Capture the cell that displays the provided text and extract its [x, y] central coordinate. 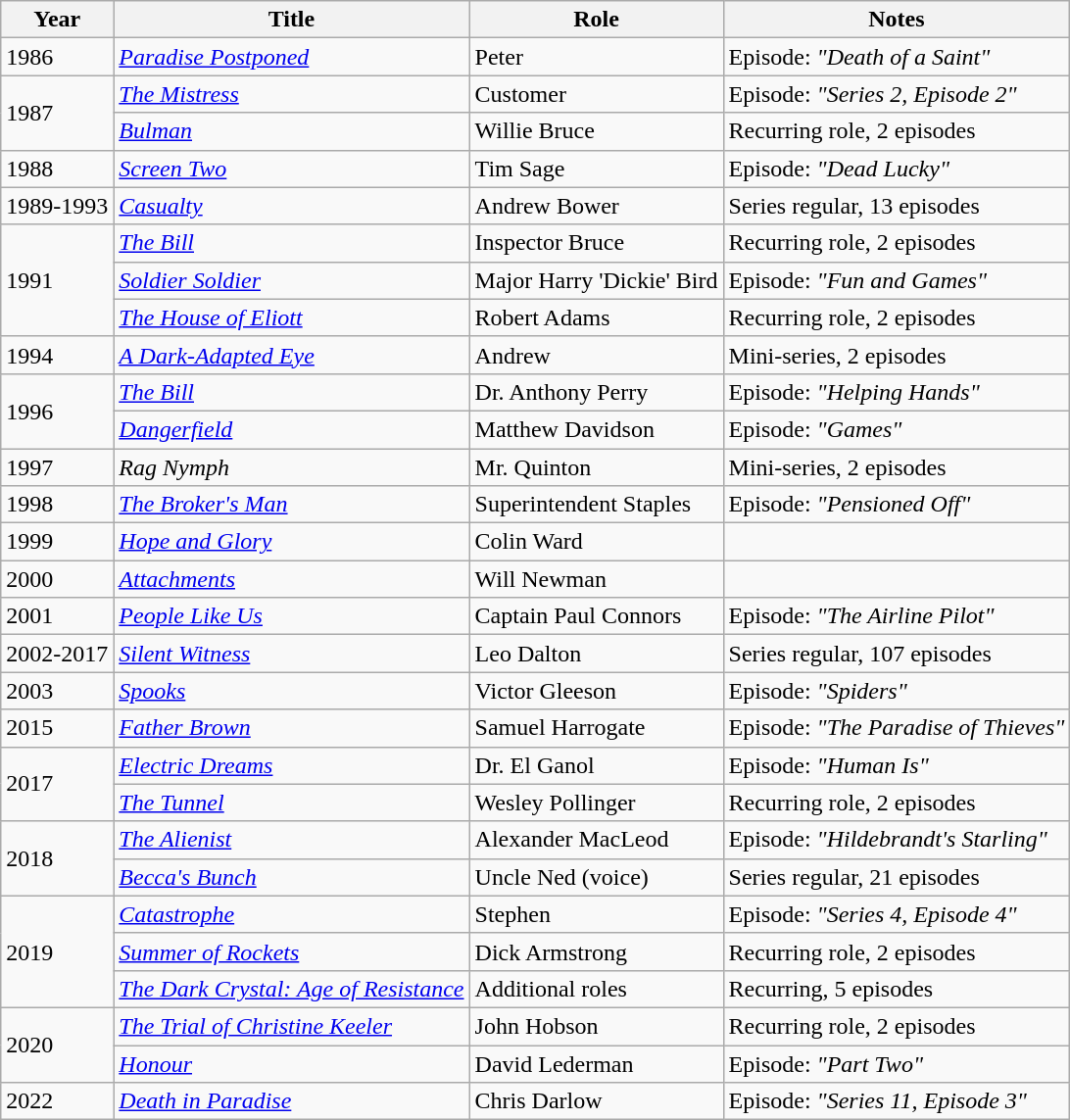
Major Harry 'Dickie' Bird [596, 280]
Attachments [292, 579]
Mr. Quinton [596, 467]
1996 [57, 411]
Episode: "Series 2, Episode 2" [897, 94]
Dangerfield [292, 429]
2020 [57, 1045]
Episode: "Spiders" [897, 691]
Robert Adams [596, 317]
Episode: "Series 11, Episode 3" [897, 1101]
Episode: "Human Is" [897, 765]
Hope and Glory [292, 542]
Superintendent Staples [596, 505]
Chris Darlow [596, 1101]
Customer [596, 94]
1997 [57, 467]
Captain Paul Connors [596, 616]
The Dark Crystal: Age of Resistance [292, 989]
Matthew Davidson [596, 429]
Andrew Bower [596, 206]
Silent Witness [292, 654]
Victor Gleeson [596, 691]
Becca's Bunch [292, 877]
1991 [57, 280]
Stephen [596, 914]
2015 [57, 728]
Series regular, 21 episodes [897, 877]
1986 [57, 57]
The Trial of Christine Keeler [292, 1026]
David Lederman [596, 1063]
Episode: "Death of a Saint" [897, 57]
A Dark-Adapted Eye [292, 355]
2017 [57, 784]
John Hobson [596, 1026]
Death in Paradise [292, 1101]
Tim Sage [596, 169]
Episode: "Games" [897, 429]
Rag Nymph [292, 467]
Series regular, 13 episodes [897, 206]
Episode: "Dead Lucky" [897, 169]
The Broker's Man [292, 505]
Summer of Rockets [292, 951]
1999 [57, 542]
Dr. El Ganol [596, 765]
1988 [57, 169]
The Alienist [292, 840]
2000 [57, 579]
Recurring, 5 episodes [897, 989]
2019 [57, 951]
People Like Us [292, 616]
Soldier Soldier [292, 280]
Episode: "Part Two" [897, 1063]
Wesley Pollinger [596, 803]
Bulman [292, 131]
1998 [57, 505]
Episode: "Helping Hands" [897, 392]
Episode: "Pensioned Off" [897, 505]
Alexander MacLeod [596, 840]
Paradise Postponed [292, 57]
Casualty [292, 206]
Episode: "Fun and Games" [897, 280]
Dr. Anthony Perry [596, 392]
Will Newman [596, 579]
Electric Dreams [292, 765]
Uncle Ned (voice) [596, 877]
Honour [292, 1063]
Inspector Bruce [596, 243]
2003 [57, 691]
2002-2017 [57, 654]
1994 [57, 355]
Episode: "Series 4, Episode 4" [897, 914]
2018 [57, 858]
Episode: "The Airline Pilot" [897, 616]
Peter [596, 57]
Additional roles [596, 989]
Leo Dalton [596, 654]
Colin Ward [596, 542]
Samuel Harrogate [596, 728]
Title [292, 20]
Episode: "The Paradise of Thieves" [897, 728]
The Tunnel [292, 803]
Screen Two [292, 169]
2001 [57, 616]
Dick Armstrong [596, 951]
Spooks [292, 691]
Role [596, 20]
Willie Bruce [596, 131]
Series regular, 107 episodes [897, 654]
The Mistress [292, 94]
The House of Eliott [292, 317]
Episode: "Hildebrandt's Starling" [897, 840]
Year [57, 20]
Catastrophe [292, 914]
Father Brown [292, 728]
1987 [57, 113]
2022 [57, 1101]
1989-1993 [57, 206]
Andrew [596, 355]
Notes [897, 20]
